Pinpoint the cell where the given text exists, returning its [x, y] midpoint coordinate. 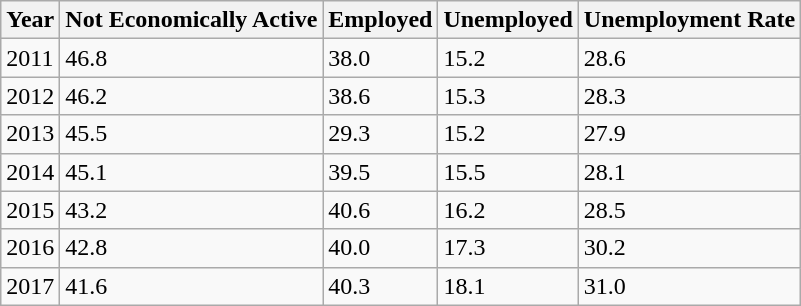
40.6 [380, 210]
46.8 [192, 58]
15.3 [508, 96]
27.9 [689, 134]
Employed [380, 20]
17.3 [508, 248]
Year [30, 20]
28.5 [689, 210]
40.0 [380, 248]
38.0 [380, 58]
40.3 [380, 286]
2012 [30, 96]
28.1 [689, 172]
28.6 [689, 58]
29.3 [380, 134]
2017 [30, 286]
31.0 [689, 286]
16.2 [508, 210]
2013 [30, 134]
45.5 [192, 134]
18.1 [508, 286]
2015 [30, 210]
46.2 [192, 96]
45.1 [192, 172]
41.6 [192, 286]
42.8 [192, 248]
2016 [30, 248]
2011 [30, 58]
Unemployed [508, 20]
Unemployment Rate [689, 20]
28.3 [689, 96]
30.2 [689, 248]
38.6 [380, 96]
2014 [30, 172]
Not Economically Active [192, 20]
43.2 [192, 210]
15.5 [508, 172]
39.5 [380, 172]
